For the text-containing cell, return its midpoint in [X, Y] coordinate format. 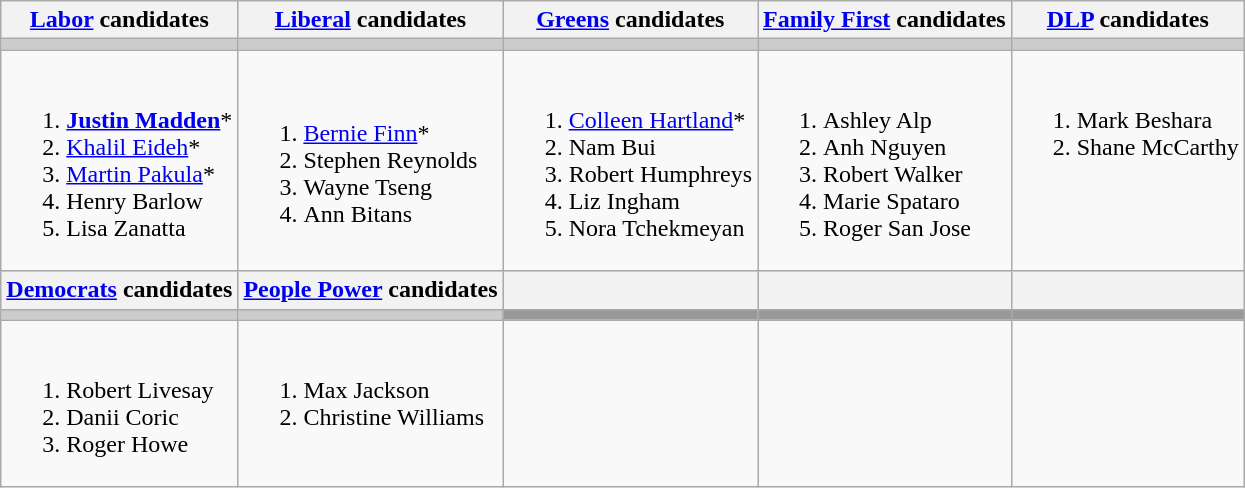
Robert LivesayDanii CoricRoger Howe [120, 404]
Ashley AlpAnh NguyenRobert WalkerMarie SpataroRoger San Jose [885, 160]
Liberal candidates [370, 20]
DLP candidates [1128, 20]
Democrats candidates [120, 290]
Mark BesharaShane McCarthy [1128, 160]
Greens candidates [630, 20]
Family First candidates [885, 20]
Labor candidates [120, 20]
Justin Madden*Khalil Eideh*Martin Pakula*Henry BarlowLisa Zanatta [120, 160]
Bernie Finn*Stephen ReynoldsWayne TsengAnn Bitans [370, 160]
Colleen Hartland*Nam BuiRobert HumphreysLiz InghamNora Tchekmeyan [630, 160]
Max JacksonChristine Williams [370, 404]
People Power candidates [370, 290]
